Return the (X, Y) coordinate for the center point of the cell that contains the specified text.  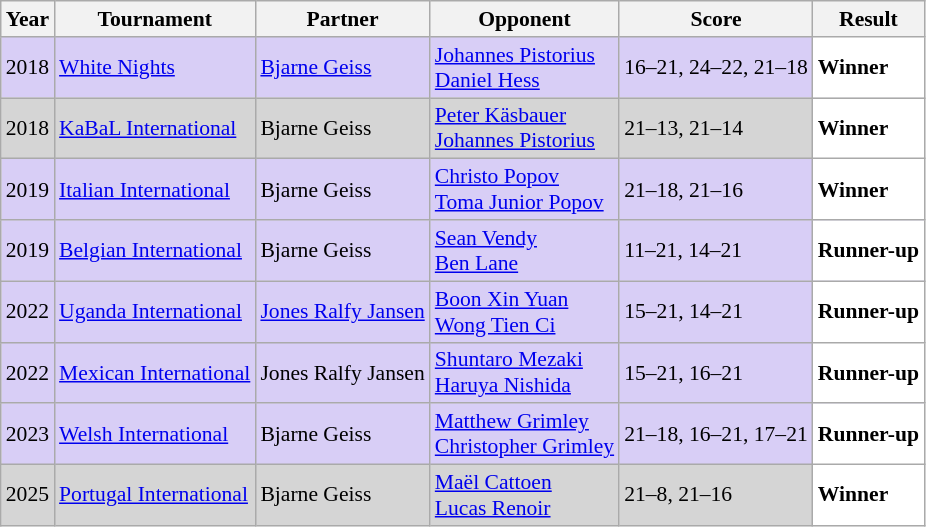
15–21, 16–21 (716, 372)
21–18, 21–16 (716, 190)
Peter Käsbauer Johannes Pistorius (524, 128)
Johannes Pistorius Daniel Hess (524, 68)
Opponent (524, 19)
21–13, 21–14 (716, 128)
Portugal International (154, 496)
KaBaL International (154, 128)
Boon Xin Yuan Wong Tien Ci (524, 312)
Score (716, 19)
Welsh International (154, 434)
Partner (342, 19)
Tournament (154, 19)
Belgian International (154, 250)
Result (868, 19)
Shuntaro Mezaki Haruya Nishida (524, 372)
2025 (28, 496)
21–18, 16–21, 17–21 (716, 434)
Uganda International (154, 312)
Italian International (154, 190)
Year (28, 19)
2023 (28, 434)
11–21, 14–21 (716, 250)
White Nights (154, 68)
Maël Cattoen Lucas Renoir (524, 496)
16–21, 24–22, 21–18 (716, 68)
21–8, 21–16 (716, 496)
Matthew Grimley Christopher Grimley (524, 434)
15–21, 14–21 (716, 312)
Mexican International (154, 372)
Sean Vendy Ben Lane (524, 250)
Christo Popov Toma Junior Popov (524, 190)
